Return [X, Y] of the center of cell containing provided text 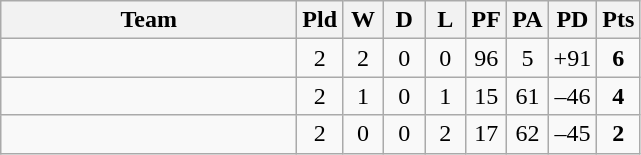
–46 [572, 96]
Team [149, 20]
PF [486, 20]
17 [486, 134]
L [446, 20]
Pts [618, 20]
96 [486, 58]
+91 [572, 58]
15 [486, 96]
PA [528, 20]
61 [528, 96]
W [364, 20]
62 [528, 134]
6 [618, 58]
Pld [320, 20]
D [404, 20]
–45 [572, 134]
4 [618, 96]
5 [528, 58]
PD [572, 20]
